Determine the [x, y] coordinate at the center of the cell enclosing the given text.  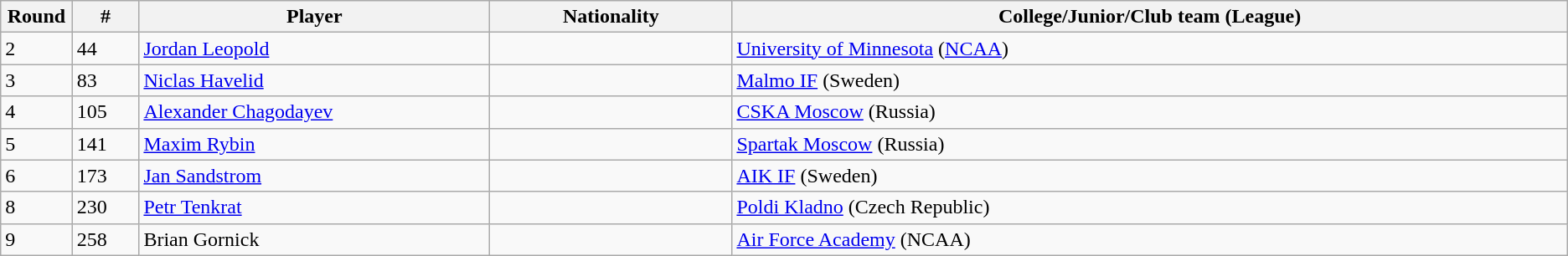
83 [106, 80]
Air Force Academy (NCAA) [1149, 239]
Malmo IF (Sweden) [1149, 80]
44 [106, 49]
CSKA Moscow (Russia) [1149, 112]
AIK IF (Sweden) [1149, 176]
4 [37, 112]
Brian Gornick [315, 239]
Petr Tenkrat [315, 207]
Jordan Leopold [315, 49]
9 [37, 239]
Maxim Rybin [315, 144]
University of Minnesota (NCAA) [1149, 49]
Spartak Moscow (Russia) [1149, 144]
Nationality [611, 17]
3 [37, 80]
Player [315, 17]
8 [37, 207]
Round [37, 17]
6 [37, 176]
2 [37, 49]
141 [106, 144]
105 [106, 112]
5 [37, 144]
258 [106, 239]
# [106, 17]
Alexander Chagodayev [315, 112]
Poldi Kladno (Czech Republic) [1149, 207]
Niclas Havelid [315, 80]
173 [106, 176]
Jan Sandstrom [315, 176]
College/Junior/Club team (League) [1149, 17]
230 [106, 207]
